Return the (x, y) coordinate for the center point of the cell that contains the specified text.  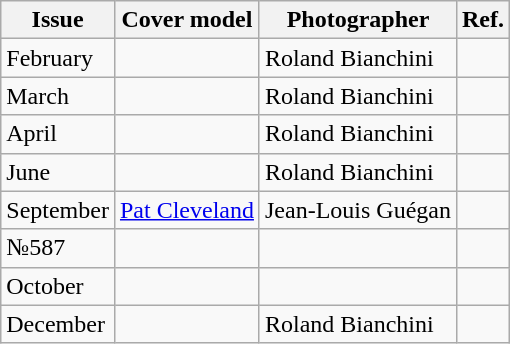
Ref. (482, 20)
December (58, 324)
Photographer (358, 20)
№587 (58, 248)
October (58, 286)
Issue (58, 20)
Cover model (186, 20)
Jean-Louis Guégan (358, 210)
February (58, 58)
Pat Cleveland (186, 210)
June (58, 172)
September (58, 210)
March (58, 96)
April (58, 134)
